Locate the cell with the specified text and output its [X, Y] center coordinate. 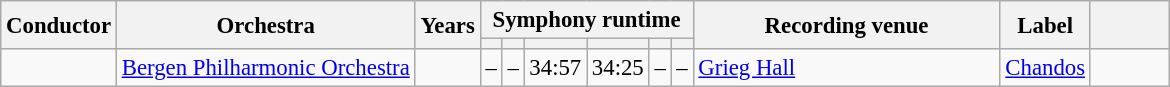
Symphony runtime [586, 20]
34:57 [556, 68]
Conductor [59, 25]
34:25 [618, 68]
Bergen Philharmonic Orchestra [266, 68]
Orchestra [266, 25]
Label [1045, 25]
Years [448, 25]
Chandos [1045, 68]
Recording venue [846, 25]
Grieg Hall [846, 68]
